Find where the given text appears and provide that cell's center as (X, Y) coordinate. 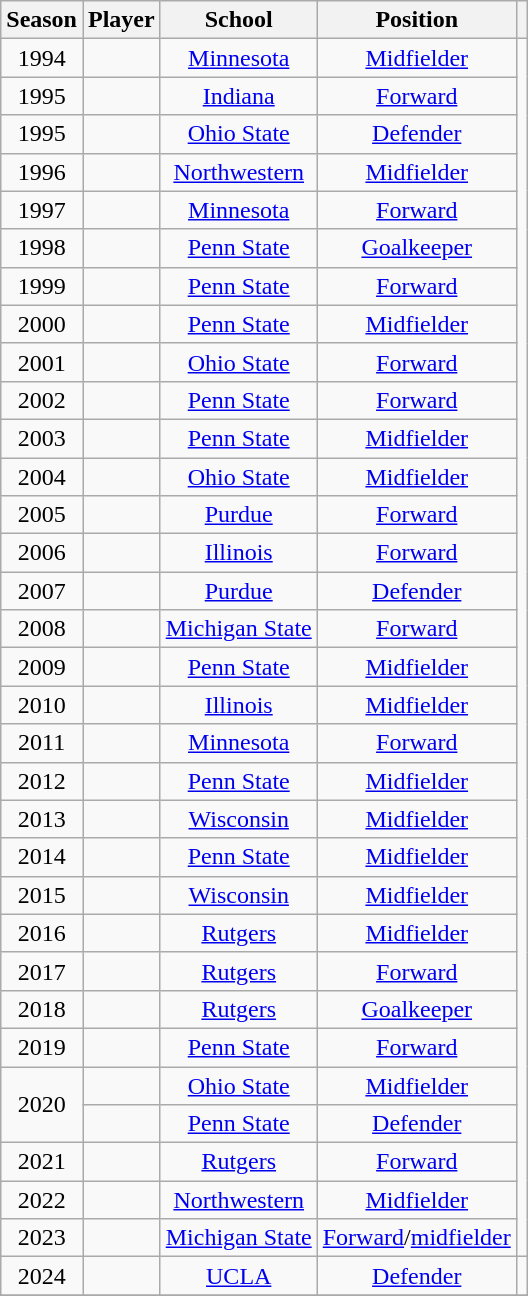
2009 (42, 667)
2020 (42, 1104)
School (238, 20)
1999 (42, 286)
2013 (42, 819)
2005 (42, 515)
Player (121, 20)
2001 (42, 362)
2014 (42, 857)
2004 (42, 477)
2002 (42, 400)
2011 (42, 743)
2016 (42, 933)
1994 (42, 58)
2021 (42, 1162)
2023 (42, 1238)
UCLA (238, 1276)
1998 (42, 248)
Position (416, 20)
2000 (42, 324)
2012 (42, 781)
2003 (42, 438)
2019 (42, 1047)
1997 (42, 210)
1996 (42, 172)
2018 (42, 1009)
2010 (42, 705)
2008 (42, 629)
2006 (42, 553)
Indiana (238, 96)
2015 (42, 895)
2017 (42, 971)
2022 (42, 1200)
2007 (42, 591)
Season (42, 20)
Forward/midfielder (416, 1238)
2024 (42, 1276)
